Identify which cell holds the provided text, then report its [x, y] central coordinate. 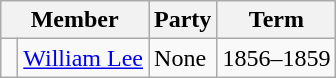
Party [183, 20]
1856–1859 [276, 58]
Member [75, 20]
None [183, 58]
William Lee [84, 58]
Term [276, 20]
